Output the (x, y) coordinate of the center of the cell containing the given text.  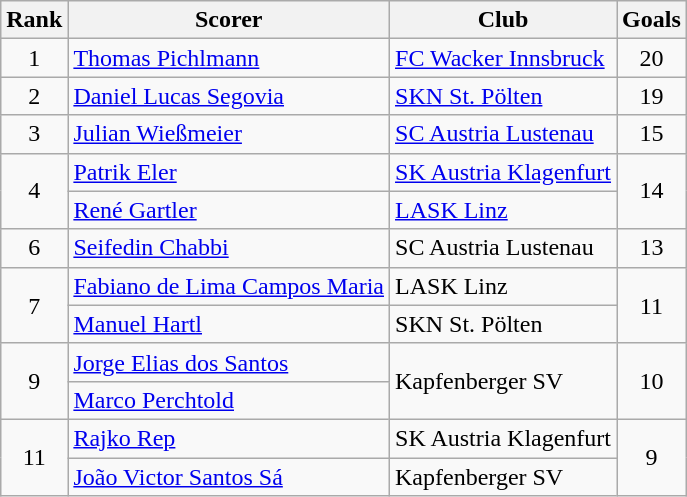
1 (34, 58)
Scorer (229, 20)
Julian Wießmeier (229, 134)
Marco Perchtold (229, 400)
20 (652, 58)
Jorge Elias dos Santos (229, 362)
15 (652, 134)
6 (34, 248)
2 (34, 96)
Fabiano de Lima Campos Maria (229, 286)
João Victor Santos Sá (229, 477)
13 (652, 248)
7 (34, 305)
FC Wacker Innsbruck (504, 58)
Club (504, 20)
Daniel Lucas Segovia (229, 96)
3 (34, 134)
Rajko Rep (229, 438)
Patrik Eler (229, 172)
Thomas Pichlmann (229, 58)
14 (652, 191)
Rank (34, 20)
4 (34, 191)
René Gartler (229, 210)
Goals (652, 20)
Seifedin Chabbi (229, 248)
Manuel Hartl (229, 324)
10 (652, 381)
19 (652, 96)
